Pinpoint the cell where the given text exists, returning its (x, y) midpoint coordinate. 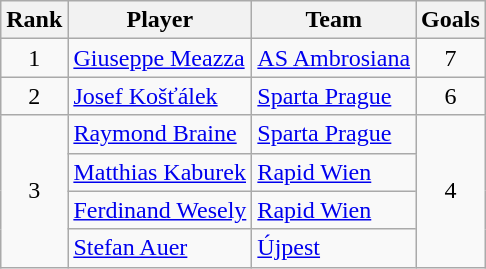
AS Ambrosiana (334, 58)
Goals (451, 20)
Giuseppe Meazza (160, 58)
Újpest (334, 248)
6 (451, 96)
7 (451, 58)
Stefan Auer (160, 248)
Rank (34, 20)
1 (34, 58)
Player (160, 20)
4 (451, 191)
Josef Košťálek (160, 96)
Team (334, 20)
Raymond Braine (160, 134)
2 (34, 96)
3 (34, 191)
Ferdinand Wesely (160, 210)
Matthias Kaburek (160, 172)
